Detect which cell encompasses the target text, then output its (x, y) center coordinate. 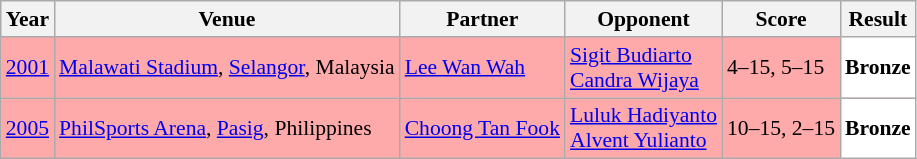
Opponent (644, 19)
Choong Tan Fook (482, 128)
4–15, 5–15 (781, 68)
10–15, 2–15 (781, 128)
Venue (227, 19)
Lee Wan Wah (482, 68)
Score (781, 19)
Sigit Budiarto Candra Wijaya (644, 68)
Malawati Stadium, Selangor, Malaysia (227, 68)
Result (878, 19)
Year (28, 19)
PhilSports Arena, Pasig, Philippines (227, 128)
Partner (482, 19)
2005 (28, 128)
Luluk Hadiyanto Alvent Yulianto (644, 128)
2001 (28, 68)
